Identify which cell holds the provided text, then report its (X, Y) central coordinate. 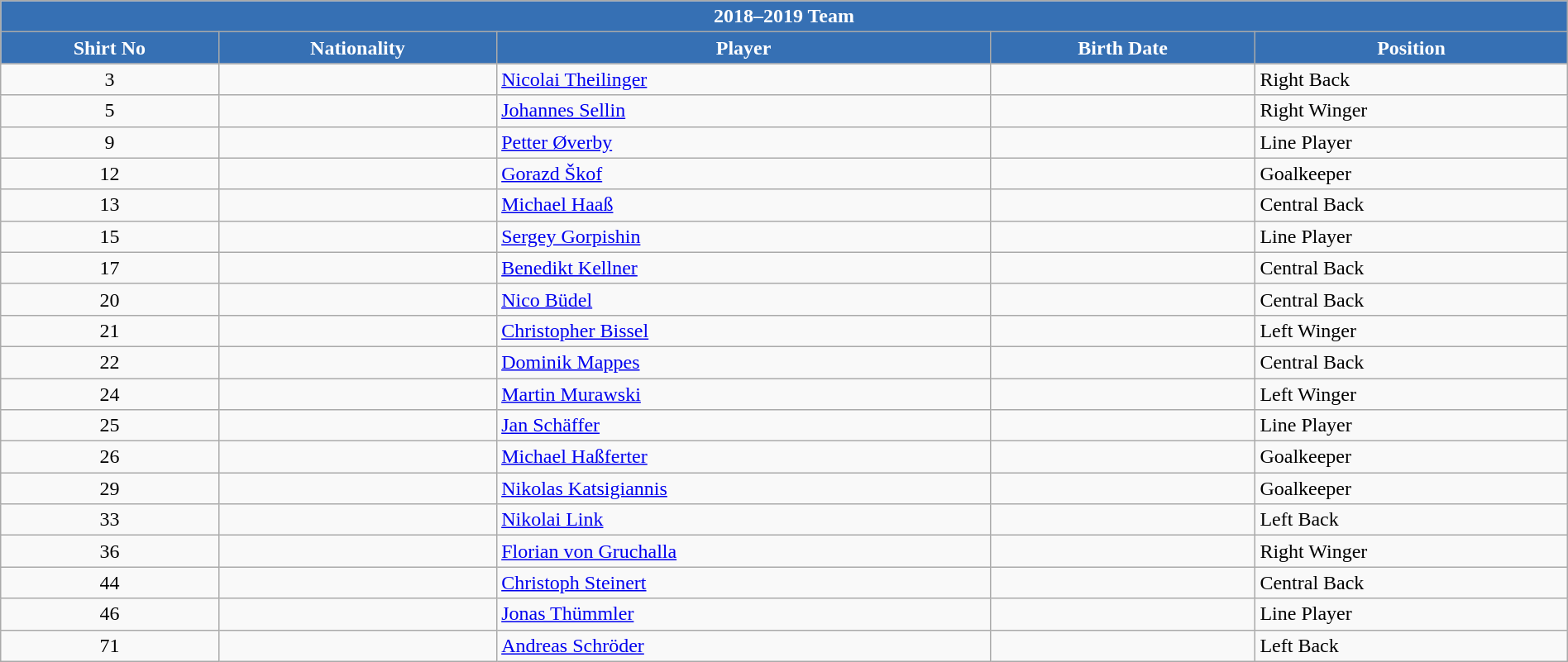
15 (109, 236)
Position (1411, 48)
20 (109, 299)
33 (109, 520)
Benedikt Kellner (744, 268)
36 (109, 551)
Player (744, 48)
26 (109, 457)
Gorazd Škof (744, 174)
Florian von Gruchalla (744, 551)
Right Back (1411, 79)
Johannes Sellin (744, 111)
Nico Büdel (744, 299)
Jan Schäffer (744, 426)
17 (109, 268)
5 (109, 111)
Christopher Bissel (744, 331)
9 (109, 142)
Sergey Gorpishin (744, 236)
Nikolai Link (744, 520)
Michael Haaß (744, 205)
71 (109, 645)
44 (109, 583)
12 (109, 174)
3 (109, 79)
Birth Date (1122, 48)
Nikolas Katsigiannis (744, 488)
2018–2019 Team (784, 17)
Christoph Steinert (744, 583)
29 (109, 488)
24 (109, 394)
13 (109, 205)
Nicolai Theilinger (744, 79)
22 (109, 362)
Petter Øverby (744, 142)
Andreas Schröder (744, 645)
Michael Haßferter (744, 457)
Jonas Thümmler (744, 614)
Dominik Mappes (744, 362)
25 (109, 426)
Martin Murawski (744, 394)
Shirt No (109, 48)
Nationality (357, 48)
46 (109, 614)
21 (109, 331)
